Find where the given text appears and provide that cell's center as [x, y] coordinate. 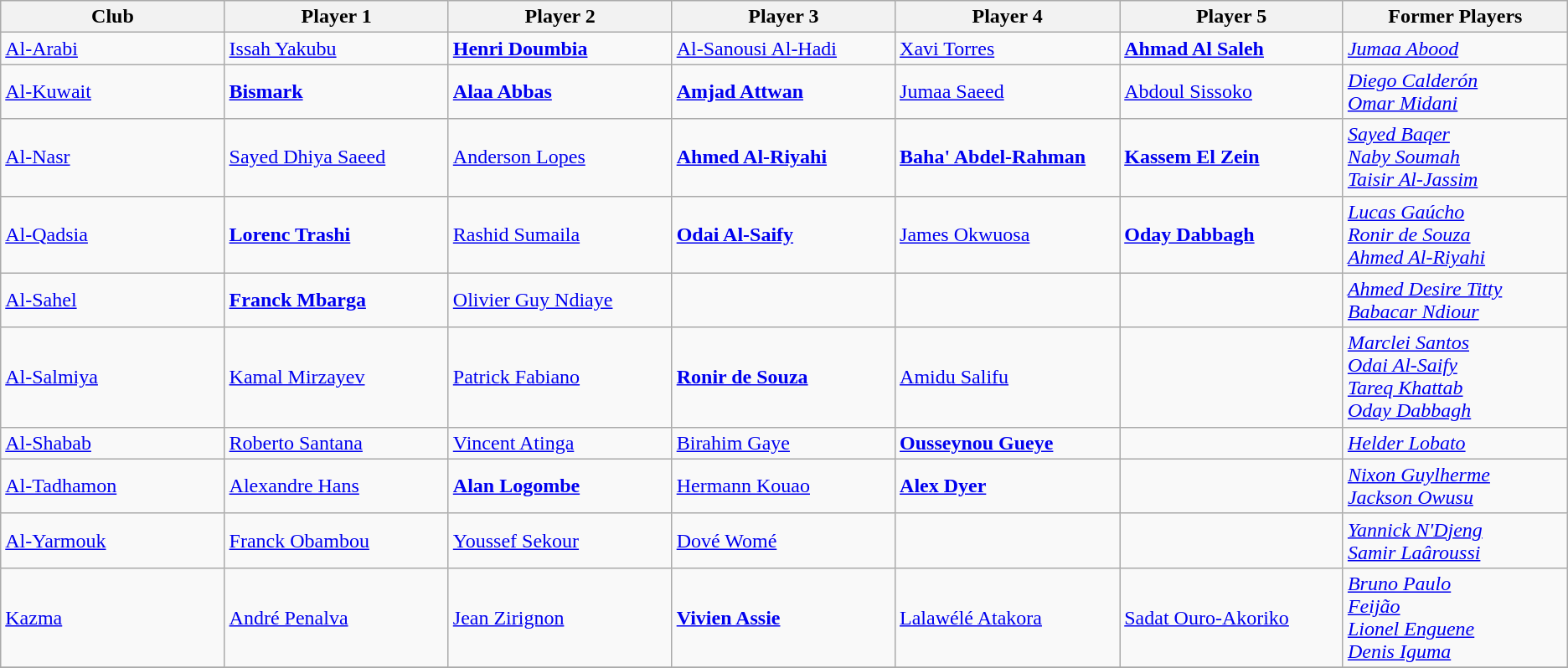
Player 1 [337, 17]
Vincent Atinga [560, 443]
Patrick Fabiano [560, 377]
Jumaa Saeed [1008, 92]
Former Players [1455, 17]
Ahmed Desire Titty Babacar Ndiour [1455, 300]
Al-Nasr [112, 157]
Abdoul Sissoko [1231, 92]
Al-Shabab [112, 443]
Al-Qadsia [112, 234]
Rashid Sumaila [560, 234]
Al-Kuwait [112, 92]
Kamal Mirzayev [337, 377]
Kazma [112, 618]
Franck Obambou [337, 541]
Al-Yarmouk [112, 541]
Franck Mbarga [337, 300]
Dové Womé [783, 541]
Yannick N'Djeng Samir Laâroussi [1455, 541]
Vivien Assie [783, 618]
Lucas Gaúcho Ronir de Souza Ahmed Al-Riyahi [1455, 234]
Lorenc Trashi [337, 234]
Al-Sahel [112, 300]
Birahim Gaye [783, 443]
Kassem El Zein [1231, 157]
Roberto Santana [337, 443]
Player 3 [783, 17]
Amjad Attwan [783, 92]
Jean Zirignon [560, 618]
Henri Doumbia [560, 49]
James Okwuosa [1008, 234]
Al-Arabi [112, 49]
Player 2 [560, 17]
Alan Logombe [560, 486]
Al-Sanousi Al-Hadi [783, 49]
Diego Calderón Omar Midani [1455, 92]
Olivier Guy Ndiaye [560, 300]
Sayed Dhiya Saeed [337, 157]
Sayed Baqer Naby Soumah Taisir Al-Jassim [1455, 157]
Player 5 [1231, 17]
Ahmed Al-Riyahi [783, 157]
Oday Dabbagh [1231, 234]
Xavi Torres [1008, 49]
Al-Tadhamon [112, 486]
Jumaa Abood [1455, 49]
Issah Yakubu [337, 49]
Bismark [337, 92]
Baha' Abdel-Rahman [1008, 157]
Odai Al-Saify [783, 234]
Amidu Salifu [1008, 377]
Marclei Santos Odai Al-Saify Tareq Khattab Oday Dabbagh [1455, 377]
Anderson Lopes [560, 157]
Bruno Paulo Feijão Lionel Enguene Denis Iguma [1455, 618]
Lalawélé Atakora [1008, 618]
Ousseynou Gueye [1008, 443]
Sadat Ouro-Akoriko [1231, 618]
Ronir de Souza [783, 377]
Ahmad Al Saleh [1231, 49]
Nixon Guylherme Jackson Owusu [1455, 486]
Al-Salmiya [112, 377]
Helder Lobato [1455, 443]
Alaa Abbas [560, 92]
Alexandre Hans [337, 486]
Player 4 [1008, 17]
Youssef Sekour [560, 541]
Hermann Kouao [783, 486]
André Penalva [337, 618]
Club [112, 17]
Alex Dyer [1008, 486]
